Find where the given text appears and provide that cell's center as (X, Y) coordinate. 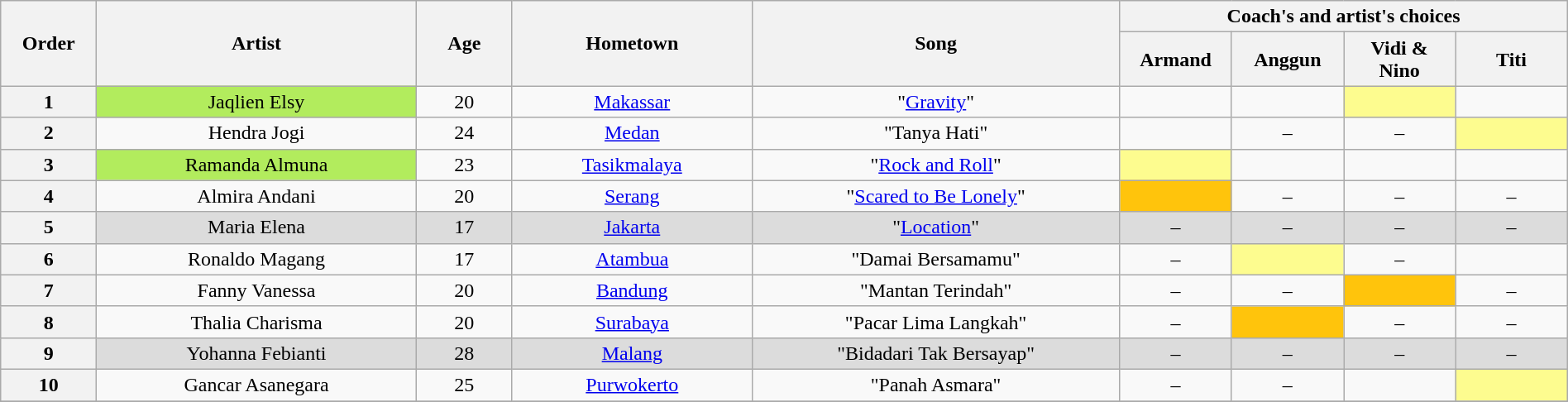
"Location" (936, 227)
Atambua (632, 259)
"Panah Asmara" (936, 385)
"Bidadari Tak Bersayap" (936, 353)
Tasikmalaya (632, 165)
"Pacar Lima Langkah" (936, 322)
10 (49, 385)
Ramanda Almuna (256, 165)
Medan (632, 133)
Ronaldo Magang (256, 259)
24 (464, 133)
Malang (632, 353)
Song (936, 43)
2 (49, 133)
Serang (632, 196)
Coach's and artist's choices (1343, 17)
4 (49, 196)
5 (49, 227)
Artist (256, 43)
Surabaya (632, 322)
Jakarta (632, 227)
Age (464, 43)
Makassar (632, 102)
Titi (1512, 60)
Thalia Charisma (256, 322)
"Tanya Hati" (936, 133)
"Mantan Terindah" (936, 290)
8 (49, 322)
7 (49, 290)
Hendra Jogi (256, 133)
Armand (1176, 60)
9 (49, 353)
Gancar Asanegara (256, 385)
"Rock and Roll" (936, 165)
"Damai Bersamamu" (936, 259)
Purwokerto (632, 385)
Order (49, 43)
Almira Andani (256, 196)
Jaqlien Elsy (256, 102)
Bandung (632, 290)
Hometown (632, 43)
3 (49, 165)
1 (49, 102)
"Scared to Be Lonely" (936, 196)
Yohanna Febianti (256, 353)
Maria Elena (256, 227)
"Gravity" (936, 102)
Fanny Vanessa (256, 290)
Anggun (1287, 60)
Vidi & Nino (1399, 60)
23 (464, 165)
28 (464, 353)
25 (464, 385)
6 (49, 259)
